Pinpoint the cell where the given text exists, returning its (X, Y) midpoint coordinate. 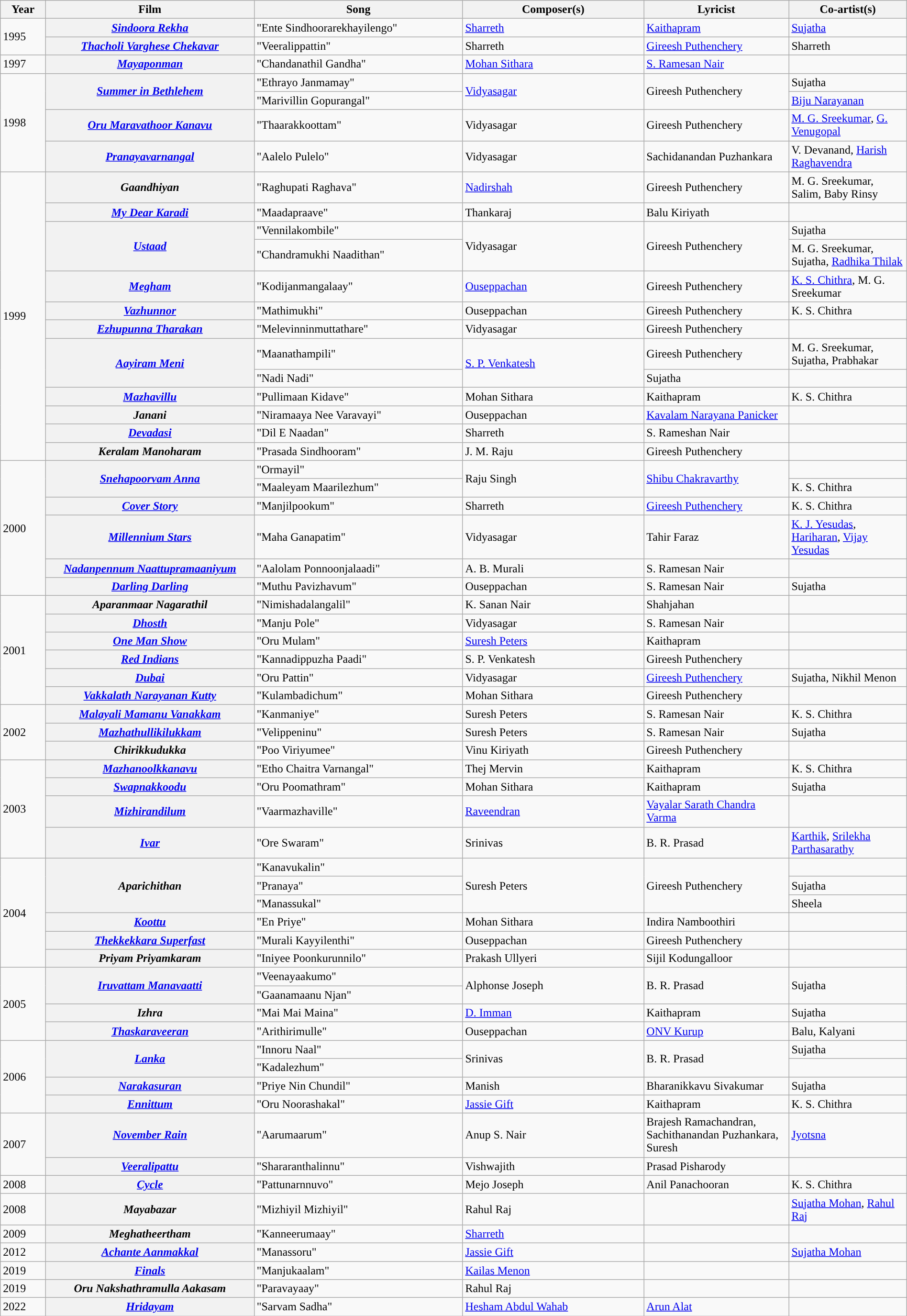
2000 (23, 528)
Sachidanandan Puzhankara (717, 156)
Thacholi Varghese Chekavar (150, 46)
Brajesh Ramachandran, Sachithanandan Puzhankara, Suresh (717, 1135)
Janani (150, 415)
Cover Story (150, 506)
Lyricist (717, 10)
"Melevinninmuttathare" (358, 329)
"Kanavukalin" (358, 867)
Song (358, 10)
1999 (23, 316)
"Vaarmazhaville" (358, 812)
Vazhunnor (150, 311)
"Gaanamaanu Njan" (358, 995)
Anil Panachooran (717, 1184)
Dubai (150, 678)
Chirikkudukka (150, 750)
"Manjukaalam" (358, 1271)
Mizhirandilum (150, 812)
Iruvattam Manavaatti (150, 986)
"Kannadippuzha Paadi" (358, 659)
M. G. Sreekumar, Salim, Baby Rinsy (848, 188)
Swapnakkoodu (150, 787)
K. J. Yesudas, Hariharan, Vijay Yesudas (848, 537)
Oru Nakshathramulla Aakasam (150, 1289)
"Maadapraave" (358, 212)
Koottu (150, 922)
Thekkekkara Superfast (150, 940)
2004 (23, 913)
"Mai Mai Maina" (358, 1013)
Anup S. Nair (553, 1135)
Mazhanoolkkanavu (150, 769)
Jyotsna (848, 1135)
"Priye Nin Chundil" (358, 1086)
One Man Show (150, 641)
Balu Kiriyath (717, 212)
Tahir Faraz (717, 537)
"Oru Poomathram" (358, 787)
Aparanmaar Nagarathil (150, 604)
S. Rameshan Nair (717, 433)
My Dear Karadi (150, 212)
Shahjahan (717, 604)
"Oru Pattin" (358, 678)
M. G. Sreekumar, G. Venugopal (848, 125)
1997 (23, 64)
"Aalolam Ponnoonjalaadi" (358, 568)
K. S. Chithra, M. G. Sreekumar (848, 286)
"Maha Ganapatim" (358, 537)
Summer in Bethlehem (150, 91)
V. Devanand, Harish Raghavendra (848, 156)
Nadanpennum Naattupramaaniyum (150, 568)
Oru Maravathoor Kanavu (150, 125)
Prakash Ullyeri (553, 959)
Devadasi (150, 433)
Pranayavarnangal (150, 156)
Thankaraj (553, 212)
M. G. Sreekumar, Sujatha, Prabhakar (848, 354)
"Kanmaniye" (358, 714)
"Manju Pole" (358, 623)
1998 (23, 123)
Arun Alat (717, 1307)
Snehapoorvam Anna (150, 479)
K. Sanan Nair (553, 604)
Mazhavillu (150, 397)
Shibu Chakravarthy (717, 479)
"Vennilakombile" (358, 230)
"Ethrayo Janmamay" (358, 82)
2006 (23, 1077)
Ivar (150, 842)
D. Imman (553, 1013)
"Murali Kayyilenthi" (358, 940)
"Sarvam Sadha" (358, 1307)
"Nimishadalangalil" (358, 604)
Raveendran (553, 812)
Manish (553, 1086)
Sijil Kodungalloor (717, 959)
Vinu Kiriyath (553, 750)
Balu, Kalyani (848, 1031)
Film (150, 10)
Keralam Manoharam (150, 451)
Mayaponman (150, 64)
Malayali Mamanu Vanakkam (150, 714)
Nadirshah (553, 188)
"Pattunarnnuvo" (358, 1184)
2005 (23, 1004)
Darling Darling (150, 586)
Aparichithan (150, 885)
ONV Kurup (717, 1031)
Vishwajith (553, 1166)
"Thaarakkoottam" (358, 125)
2007 (23, 1144)
"Kadalezhum" (358, 1068)
Year (23, 10)
Thej Mervin (553, 769)
"Ore Swaram" (358, 842)
"Niramaaya Nee Varavayi" (358, 415)
Izhra (150, 1013)
Megham (150, 286)
1995 (23, 37)
"Ormayil" (358, 469)
"Prasada Sindhooram" (358, 451)
"Kodijanmangalaay" (358, 286)
"Kulambadichum" (358, 696)
Priyam Priyamkaram (150, 959)
"Chandanathil Gandha" (358, 64)
"Marivillin Gopurangal" (358, 100)
Hridayam (150, 1307)
Hesham Abdul Wahab (553, 1307)
Ezhupunna Tharakan (150, 329)
"Aarumaarum" (358, 1135)
Mayabazar (150, 1209)
"Kanneerumaay" (358, 1234)
"Oru Noorashakal" (358, 1104)
Narakasuran (150, 1086)
"Ente Sindhoorarekhayilengo" (358, 28)
"Muthu Pavizhavum" (358, 586)
Composer(s) (553, 10)
"Nadi Nadi" (358, 379)
"Pranaya" (358, 885)
Kailas Menon (553, 1271)
"Dil E Naadan" (358, 433)
Karthik, Srilekha Parthasarathy (848, 842)
Red Indians (150, 659)
"Oru Mulam" (358, 641)
Sujatha Mohan, Rahul Raj (848, 1209)
"Aalelo Pulelo" (358, 156)
Mejo Joseph (553, 1184)
Vakkalath Narayanan Kutty (150, 696)
Veeralipattu (150, 1166)
"Manassoru" (358, 1252)
Sheela (848, 903)
Sujatha Mohan (848, 1252)
"Chandramukhi Naadithan" (358, 255)
"Mizhiyil Mizhiyil" (358, 1209)
Vayalar Sarath Chandra Varma (717, 812)
"Iniyee Poonkurunnilo" (358, 959)
Millennium Stars (150, 537)
Ennittum (150, 1104)
2009 (23, 1234)
Bharanikkavu Sivakumar (717, 1086)
November Rain (150, 1135)
Ustaad (150, 246)
"Etho Chaitra Varnangal" (358, 769)
2012 (23, 1252)
"Veeralippattin" (358, 46)
Co-artist(s) (848, 10)
Lanka (150, 1059)
Alphonse Joseph (553, 986)
"Mathimukhi" (358, 311)
"Maaleyam Maarilezhum" (358, 488)
A. B. Murali (553, 568)
Biju Narayanan (848, 100)
Prasad Pisharody (717, 1166)
Raju Singh (553, 479)
2002 (23, 732)
"Manjilpookum" (358, 506)
Achante Aanmakkal (150, 1252)
"Innoru Naal" (358, 1049)
Kavalam Narayana Panicker (717, 415)
2001 (23, 650)
Indira Namboothiri (717, 922)
Thaskaraveeran (150, 1031)
"Raghupati Raghava" (358, 188)
J. M. Raju (553, 451)
2022 (23, 1307)
Cycle (150, 1184)
"Paravayaay" (358, 1289)
M. G. Sreekumar, Sujatha, Radhika Thilak (848, 255)
"Veenayaakumo" (358, 977)
"En Priye" (358, 922)
Gaandhiyan (150, 188)
"Pullimaan Kidave" (358, 397)
"Poo Viriyumee" (358, 750)
2003 (23, 809)
Sindoora Rekha (150, 28)
Mazhathullikilukkam (150, 732)
Finals (150, 1271)
"Maanathampili" (358, 354)
Sujatha, Nikhil Menon (848, 678)
Meghatheertham (150, 1234)
Aayiram Meni (150, 363)
"Manassukal" (358, 903)
Dhosth (150, 623)
"Shararanthalinnu" (358, 1166)
"Arithirimulle" (358, 1031)
"Velippeninu" (358, 732)
